Search for the cell housing the specified text and yield its [X, Y] center coordinate. 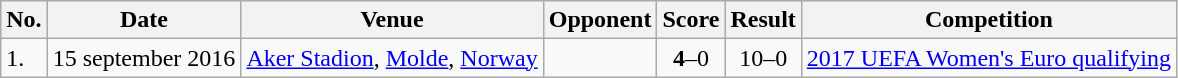
10–0 [763, 58]
15 september 2016 [144, 58]
Score [691, 20]
Date [144, 20]
1. [24, 58]
Aker Stadion, Molde, Norway [392, 58]
4–0 [691, 58]
Competition [988, 20]
Opponent [600, 20]
Result [763, 20]
2017 UEFA Women's Euro qualifying [988, 58]
No. [24, 20]
Venue [392, 20]
